For the text-containing cell, return its midpoint in (X, Y) coordinate format. 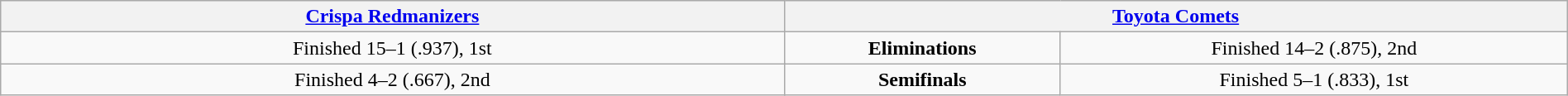
Finished 4–2 (.667), 2nd (392, 79)
Finished 14–2 (.875), 2nd (1313, 48)
Crispa Redmanizers (392, 17)
Toyota Comets (1176, 17)
Finished 5–1 (.833), 1st (1313, 79)
Semifinals (922, 79)
Eliminations (922, 48)
Finished 15–1 (.937), 1st (392, 48)
